Capture the cell that displays the provided text and extract its (x, y) central coordinate. 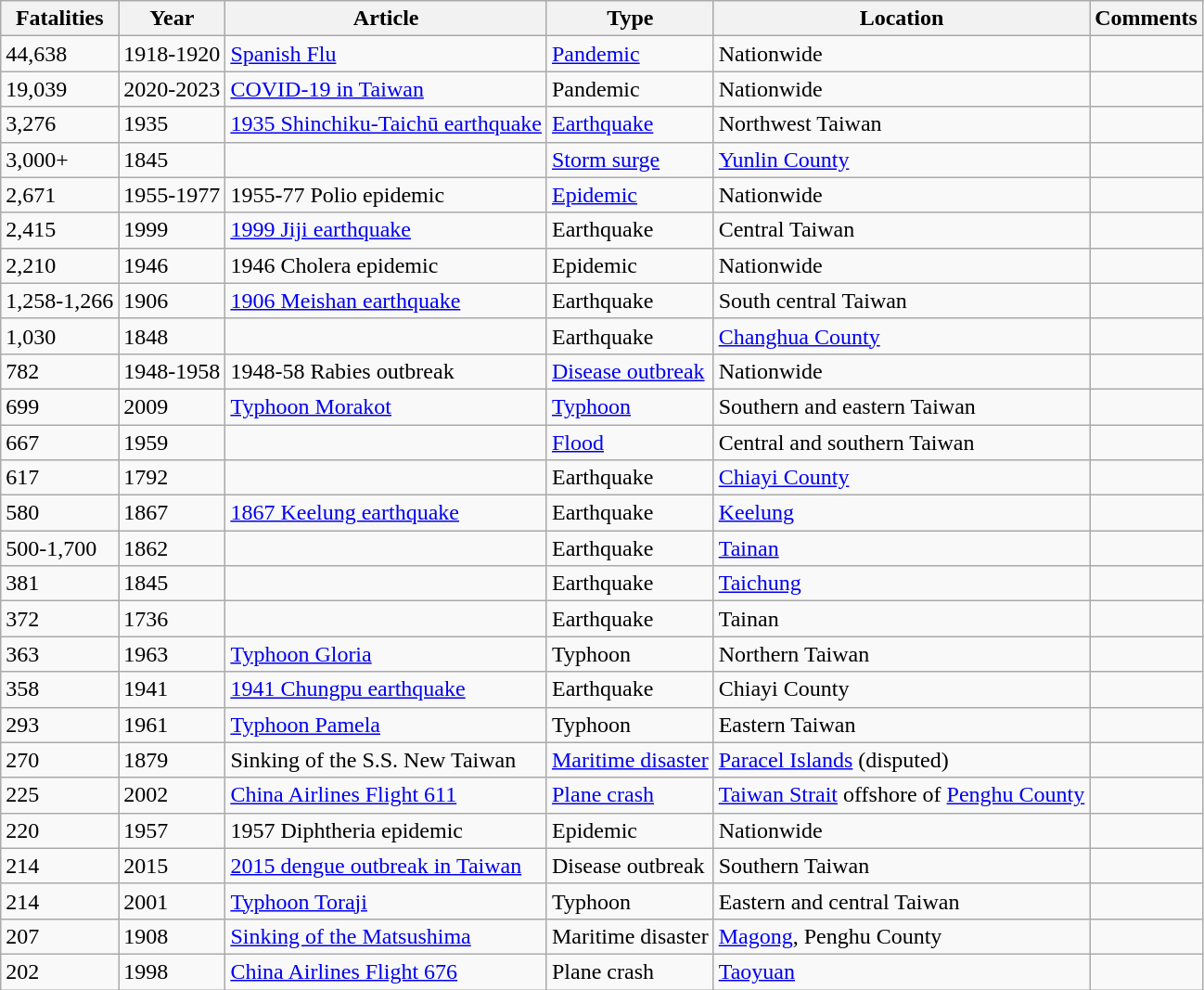
Storm surge (630, 160)
3,000+ (59, 160)
1961 (173, 725)
617 (59, 478)
2015 dengue outbreak in Taiwan (386, 866)
363 (59, 654)
19,039 (59, 89)
Paracel Islands (disputed) (902, 760)
1,258-1,266 (59, 301)
Sinking of the S.S. New Taiwan (386, 760)
2009 (173, 406)
Changhua County (902, 336)
Typhoon Toraji (386, 901)
381 (59, 584)
1999 (173, 230)
2001 (173, 901)
1879 (173, 760)
Comments (1146, 19)
Flood (630, 443)
Taiwan Strait offshore of Penghu County (902, 795)
1955-77 Polio epidemic (386, 195)
Taoyuan (902, 971)
580 (59, 513)
1935 (173, 124)
South central Taiwan (902, 301)
COVID-19 in Taiwan (386, 89)
2020-2023 (173, 89)
500-1,700 (59, 548)
207 (59, 936)
1957 (173, 830)
1848 (173, 336)
Location (902, 19)
Northwest Taiwan (902, 124)
Central Taiwan (902, 230)
220 (59, 830)
Year (173, 19)
Magong, Penghu County (902, 936)
2002 (173, 795)
1906 (173, 301)
Typhoon Pamela (386, 725)
Typhoon Morakot (386, 406)
Northern Taiwan (902, 654)
Southern Taiwan (902, 866)
699 (59, 406)
3,276 (59, 124)
293 (59, 725)
372 (59, 619)
Sinking of the Matsushima (386, 936)
1946 (173, 265)
1736 (173, 619)
2,415 (59, 230)
1957 Diphtheria epidemic (386, 830)
1867 Keelung earthquake (386, 513)
1906 Meishan earthquake (386, 301)
358 (59, 689)
1862 (173, 548)
1792 (173, 478)
202 (59, 971)
Yunlin County (902, 160)
1959 (173, 443)
667 (59, 443)
1935 Shinchiku-Taichū earthquake (386, 124)
Spanish Flu (386, 54)
1963 (173, 654)
Eastern Taiwan (902, 725)
2,210 (59, 265)
1918-1920 (173, 54)
1,030 (59, 336)
Type (630, 19)
44,638 (59, 54)
Eastern and central Taiwan (902, 901)
Fatalities (59, 19)
1941 Chungpu earthquake (386, 689)
1948-1958 (173, 371)
1946 Cholera epidemic (386, 265)
782 (59, 371)
Central and southern Taiwan (902, 443)
1941 (173, 689)
Typhoon Gloria (386, 654)
Taichung (902, 584)
1867 (173, 513)
China Airlines Flight 676 (386, 971)
225 (59, 795)
1948-58 Rabies outbreak (386, 371)
2015 (173, 866)
Article (386, 19)
Southern and eastern Taiwan (902, 406)
2,671 (59, 195)
1955-1977 (173, 195)
1908 (173, 936)
270 (59, 760)
1998 (173, 971)
1999 Jiji earthquake (386, 230)
China Airlines Flight 611 (386, 795)
Keelung (902, 513)
